Search for the cell housing the specified text and yield its [X, Y] center coordinate. 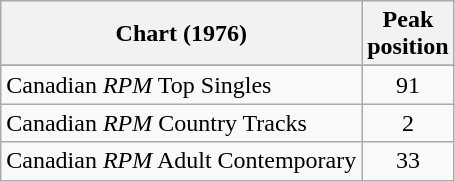
Canadian RPM Country Tracks [182, 123]
91 [408, 85]
Peakposition [408, 34]
33 [408, 161]
Canadian RPM Adult Contemporary [182, 161]
Canadian RPM Top Singles [182, 85]
Chart (1976) [182, 34]
2 [408, 123]
